Search for the cell housing the specified text and yield its (x, y) center coordinate. 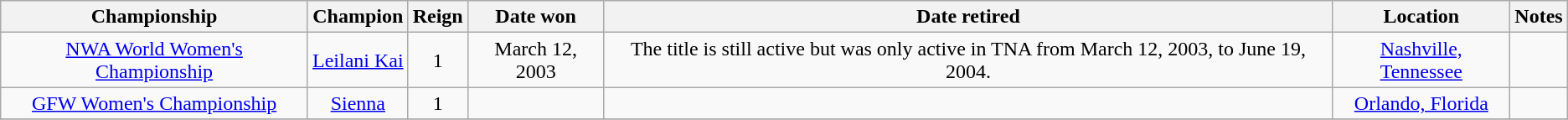
Date won (536, 17)
Location (1421, 17)
Notes (1539, 17)
NWA World Women's Championship (154, 60)
Championship (154, 17)
Leilani Kai (358, 60)
Orlando, Florida (1421, 103)
Champion (358, 17)
Date retired (968, 17)
Nashville, Tennessee (1421, 60)
March 12, 2003 (536, 60)
Sienna (358, 103)
Reign (437, 17)
The title is still active but was only active in TNA from March 12, 2003, to June 19, 2004. (968, 60)
GFW Women's Championship (154, 103)
